Provide the [x, y] coordinate of the cell's center where the given text is located.  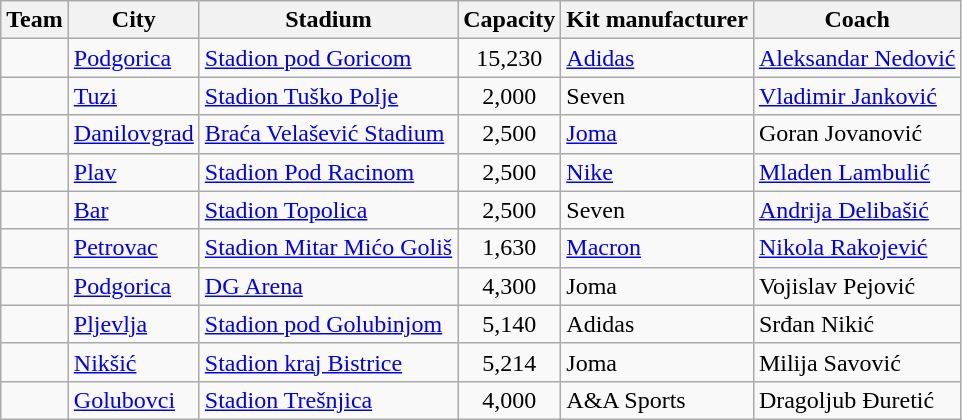
DG Arena [328, 286]
Stadion pod Goricom [328, 58]
5,214 [510, 362]
Plav [134, 172]
Aleksandar Nedović [857, 58]
Golubovci [134, 400]
Vladimir Janković [857, 96]
15,230 [510, 58]
5,140 [510, 324]
Nikšić [134, 362]
Mladen Lambulić [857, 172]
City [134, 20]
Stadium [328, 20]
Coach [857, 20]
Stadion Pod Racinom [328, 172]
Nike [658, 172]
Stadion Tuško Polje [328, 96]
Goran Jovanović [857, 134]
Stadion Mitar Mićo Goliš [328, 248]
Pljevlja [134, 324]
Vojislav Pejović [857, 286]
Stadion Topolica [328, 210]
Capacity [510, 20]
2,000 [510, 96]
Dragoljub Đuretić [857, 400]
Tuzi [134, 96]
Macron [658, 248]
Andrija Delibašić [857, 210]
1,630 [510, 248]
4,000 [510, 400]
Milija Savović [857, 362]
Braća Velašević Stadium [328, 134]
Stadion kraj Bistrice [328, 362]
Kit manufacturer [658, 20]
A&A Sports [658, 400]
Nikola Rakojević [857, 248]
Team [35, 20]
Stadion pod Golubinjom [328, 324]
Stadion Trešnjica [328, 400]
Srđan Nikić [857, 324]
Petrovac [134, 248]
Bar [134, 210]
4,300 [510, 286]
Danilovgrad [134, 134]
